For the text-containing cell, return its midpoint in (X, Y) coordinate format. 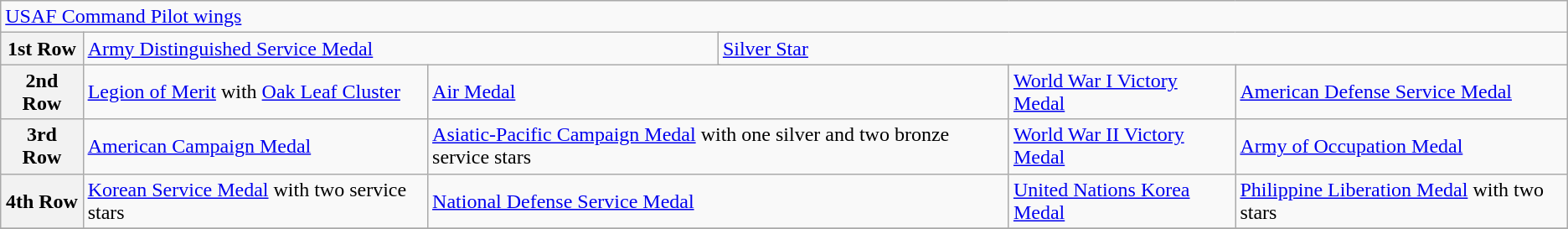
National Defense Service Medal (719, 201)
Army Distinguished Service Medal (400, 49)
American Campaign Medal (255, 146)
4th Row (42, 201)
USAF Command Pilot wings (784, 17)
United Nations Korea Medal (1122, 201)
Legion of Merit with Oak Leaf Cluster (255, 92)
Asiatic-Pacific Campaign Medal with one silver and two bronze service stars (719, 146)
3rd Row (42, 146)
World War I Victory Medal (1122, 92)
Air Medal (719, 92)
1st Row (42, 49)
2nd Row (42, 92)
Silver Star (1142, 49)
Korean Service Medal with two service stars (255, 201)
World War II Victory Medal (1122, 146)
American Defense Service Medal (1401, 92)
Philippine Liberation Medal with two stars (1401, 201)
Army of Occupation Medal (1401, 146)
